Return the [X, Y] coordinate for the center point of the cell that contains the specified text.  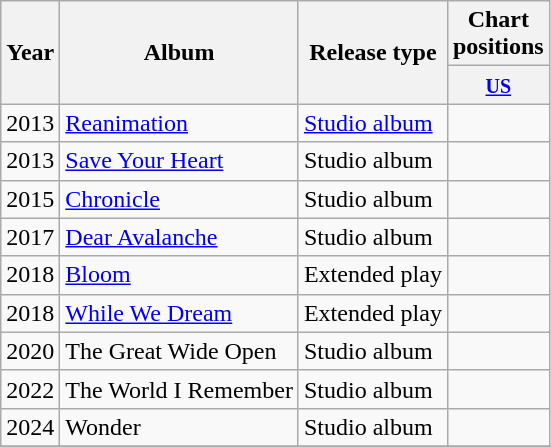
2020 [30, 351]
Year [30, 52]
Chart positions [498, 34]
Bloom [180, 275]
Dear Avalanche [180, 237]
While We Dream [180, 313]
Release type [372, 52]
2022 [30, 389]
2015 [30, 199]
Save Your Heart [180, 161]
US [498, 85]
The World I Remember [180, 389]
2024 [30, 427]
The Great Wide Open [180, 351]
2017 [30, 237]
Chronicle [180, 199]
Album [180, 52]
Reanimation [180, 123]
Wonder [180, 427]
